Pinpoint the cell where the given text exists, returning its [X, Y] midpoint coordinate. 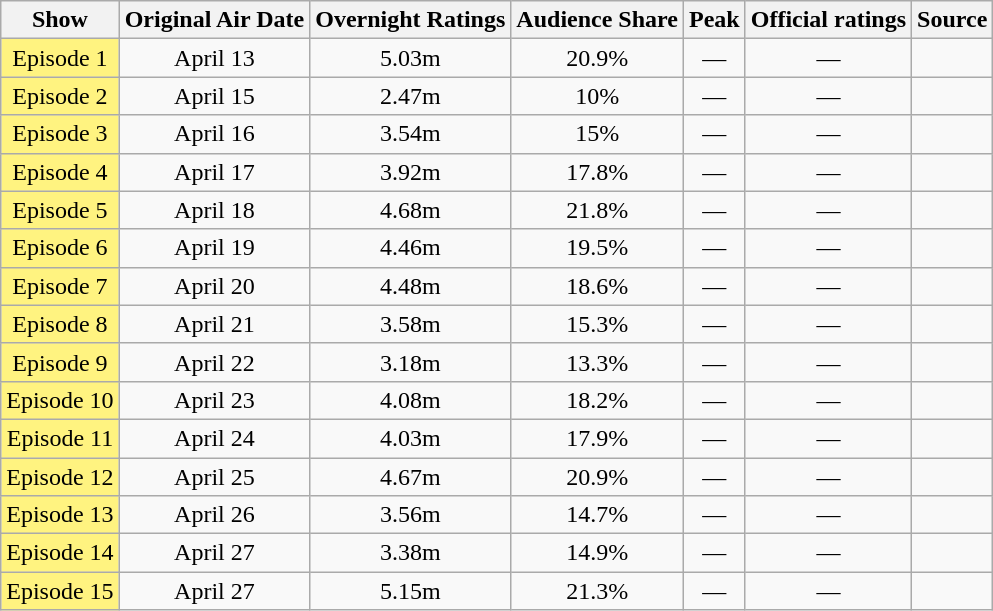
Episode 3 [60, 134]
Overnight Ratings [410, 20]
10% [598, 96]
April 26 [214, 515]
4.67m [410, 477]
15.3% [598, 324]
Episode 14 [60, 553]
Show [60, 20]
Episode 4 [60, 172]
April 17 [214, 172]
18.2% [598, 400]
21.8% [598, 210]
4.46m [410, 248]
4.48m [410, 286]
April 22 [214, 362]
April 15 [214, 96]
17.9% [598, 438]
Episode 6 [60, 248]
Source [952, 20]
Episode 12 [60, 477]
Original Air Date [214, 20]
18.6% [598, 286]
April 24 [214, 438]
3.92m [410, 172]
Episode 11 [60, 438]
3.58m [410, 324]
4.03m [410, 438]
4.68m [410, 210]
Episode 8 [60, 324]
3.56m [410, 515]
April 23 [214, 400]
3.54m [410, 134]
Peak [714, 20]
3.18m [410, 362]
14.7% [598, 515]
Episode 1 [60, 58]
5.15m [410, 591]
April 13 [214, 58]
21.3% [598, 591]
2.47m [410, 96]
Episode 2 [60, 96]
Episode 9 [60, 362]
Official ratings [828, 20]
15% [598, 134]
17.8% [598, 172]
Episode 10 [60, 400]
3.38m [410, 553]
13.3% [598, 362]
April 25 [214, 477]
Audience Share [598, 20]
19.5% [598, 248]
Episode 7 [60, 286]
April 19 [214, 248]
April 18 [214, 210]
Episode 13 [60, 515]
Episode 5 [60, 210]
Episode 15 [60, 591]
April 20 [214, 286]
April 21 [214, 324]
April 16 [214, 134]
14.9% [598, 553]
5.03m [410, 58]
4.08m [410, 400]
